Extract the [x, y] coordinate from the center of the cell holding the provided text.  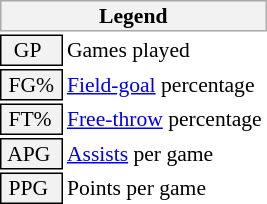
Field-goal percentage [166, 85]
Free-throw percentage [166, 120]
APG [31, 154]
PPG [31, 188]
Games played [166, 50]
GP [31, 50]
Points per game [166, 188]
FG% [31, 85]
Legend [134, 16]
Assists per game [166, 154]
FT% [31, 120]
